Output the (x, y) coordinate of the center of the cell containing the given text.  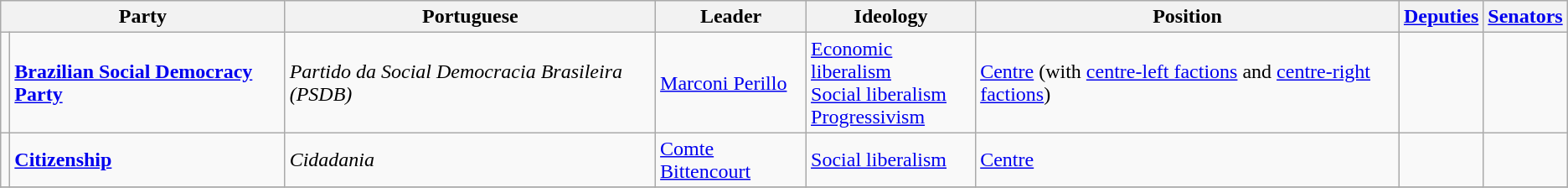
Deputies (1441, 17)
Cidadania (470, 159)
Economic liberalismSocial liberalismProgressivism (891, 82)
Centre (with centre-left factions and centre-right factions) (1188, 82)
Marconi Perillo (731, 82)
Citizenship (147, 159)
Comte Bittencourt (731, 159)
Brazilian Social Democracy Party (147, 82)
Senators (1525, 17)
Social liberalism (891, 159)
Ideology (891, 17)
Centre (1188, 159)
Party (142, 17)
Position (1188, 17)
Partido da Social Democracia Brasileira (PSDB) (470, 82)
Leader (731, 17)
Portuguese (470, 17)
